Determine the [x, y] coordinate at the center of the cell enclosing the given text.  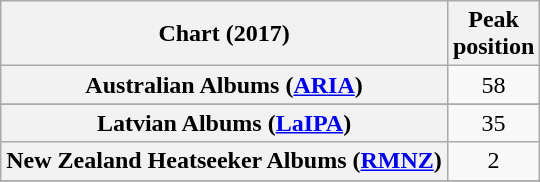
Chart (2017) [224, 34]
Peak position [493, 34]
Latvian Albums (LaIPA) [224, 123]
58 [493, 85]
35 [493, 123]
2 [493, 161]
Australian Albums (ARIA) [224, 85]
New Zealand Heatseeker Albums (RMNZ) [224, 161]
